For the text-containing cell, return its midpoint in [X, Y] coordinate format. 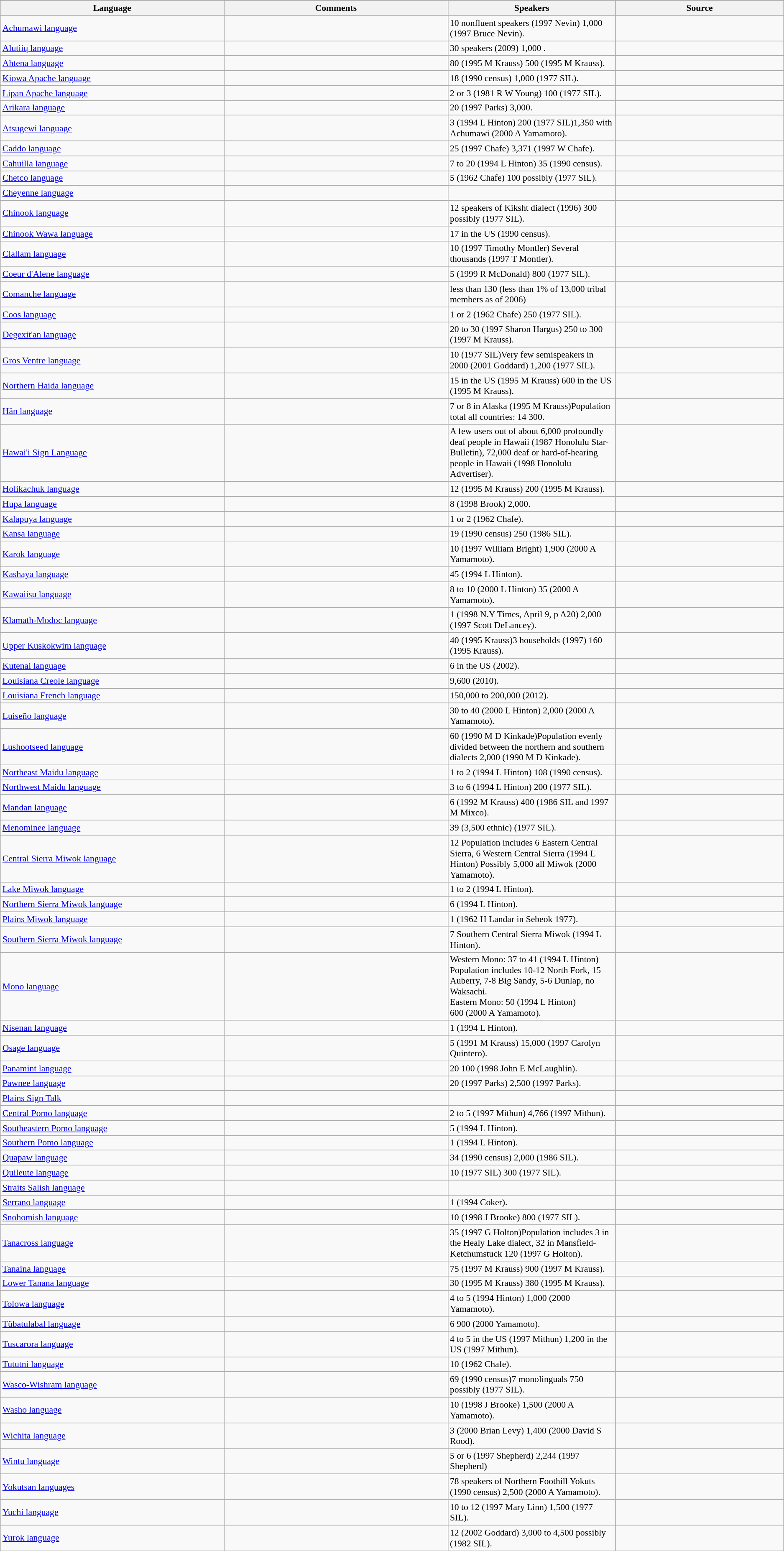
8 to 10 (2000 L Hinton) 35 (2000 A Yamamoto). [532, 595]
69 (1990 census)7 monolinguals 750 possibly (1977 SIL). [532, 1385]
6 (1992 M Krauss) 400 (1986 SIL and 1997 M Mixco). [532, 808]
Comments [336, 8]
4 to 5 (1994 Hinton) 1,000 (2000 Yamamoto). [532, 1304]
10 (1962 Chafe). [532, 1364]
Southern Pomo language [112, 1143]
9,600 (2010). [532, 681]
7 or 8 in Alaska (1995 M Krauss)Population total all countries: 14 300. [532, 411]
Serrano language [112, 1203]
10 (1977 SIL)Very few semispeakers in 2000 (2001 Goddard) 1,200 (1977 SIL). [532, 360]
Kutenai language [112, 666]
Mono language [112, 986]
Yurok language [112, 1538]
10 nonfluent speakers (1997 Nevin) 1,000 (1997 Bruce Nevin). [532, 28]
Upper Kuskokwim language [112, 646]
Clallam language [112, 253]
Coos language [112, 314]
Kiowa Apache language [112, 78]
Chinook language [112, 213]
10 (1998 J Brooke) 1,500 (2000 A Yamamoto). [532, 1410]
1 to 2 (1994 L Hinton) 108 (1990 census). [532, 772]
39 (3,500 ethnic) (1977 SIL). [532, 828]
6 in the US (2002). [532, 666]
Quapaw language [112, 1158]
Plains Sign Talk [112, 1099]
40 (1995 Krauss)3 households (1997) 160 (1995 Krauss). [532, 646]
18 (1990 census) 1,000 (1977 SIL). [532, 78]
Luiseño language [112, 716]
Southern Sierra Miwok language [112, 939]
Alutiiq language [112, 49]
Lushootseed language [112, 747]
Cahuilla language [112, 164]
7 Southern Central Sierra Miwok (1994 L Hinton). [532, 939]
Karok language [112, 554]
1 to 2 (1994 L Hinton). [532, 889]
Northeast Maidu language [112, 772]
Chinook Wawa language [112, 234]
Kashaya language [112, 575]
Holikachuk language [112, 489]
Central Pomo language [112, 1113]
10 (1997 Timothy Montler) Several thousands (1997 T Montler). [532, 253]
Straits Salish language [112, 1188]
Tanacross language [112, 1243]
Source [699, 8]
5 or 6 (1997 Shepherd) 2,244 (1997 Shepherd) [532, 1461]
Southeastern Pomo language [112, 1128]
25 (1997 Chafe) 3,371 (1997 W Chafe). [532, 148]
75 (1997 M Krauss) 900 (1997 M Krauss). [532, 1269]
Kansa language [112, 534]
Cheyenne language [112, 193]
Hupa language [112, 504]
Washo language [112, 1410]
35 (1997 G Holton)Population includes 3 in the Healy Lake dialect, 32 in Mansfield-Ketchumstuck 120 (1997 G Holton). [532, 1243]
1 (1962 H Landar in Sebeok 1977). [532, 920]
1 (1998 N.Y Times, April 9, p A20) 2,000 (1997 Scott DeLancey). [532, 620]
45 (1994 L Hinton). [532, 575]
12 Population includes 6 Eastern Central Sierra, 6 Western Central Sierra (1994 L Hinton) Possibly 5,000 all Miwok (2000 Yamamoto). [532, 859]
1 or 2 (1962 Chafe). [532, 519]
Tututni language [112, 1364]
12 speakers of Kiksht dialect (1996) 300 possibly (1977 SIL). [532, 213]
5 (1999 R McDonald) 800 (1977 SIL). [532, 274]
5 (1994 L Hinton). [532, 1128]
17 in the US (1990 census). [532, 234]
19 (1990 census) 250 (1986 SIL). [532, 534]
Yokutsan languages [112, 1487]
Speakers [532, 8]
6 900 (2000 Yamamoto). [532, 1324]
8 (1998 Brook) 2,000. [532, 504]
Menominee language [112, 828]
34 (1990 census) 2,000 (1986 SIL). [532, 1158]
Yuchi language [112, 1512]
Wintu language [112, 1461]
7 to 20 (1994 L Hinton) 35 (1990 census). [532, 164]
Hawai'i Sign Language [112, 453]
10 (1977 SIL) 300 (1977 SIL). [532, 1173]
Plains Miwok language [112, 920]
Comanche language [112, 294]
Osage language [112, 1048]
5 (1962 Chafe) 100 possibly (1977 SIL). [532, 178]
Language [112, 8]
2 or 3 (1981 R W Young) 100 (1977 SIL). [532, 93]
1 or 2 (1962 Chafe) 250 (1977 SIL). [532, 314]
20 to 30 (1997 Sharon Hargus) 250 to 300 (1997 M Krauss). [532, 335]
Tanaina language [112, 1269]
30 (1995 M Krauss) 380 (1995 M Krauss). [532, 1283]
Caddo language [112, 148]
5 (1991 M Krauss) 15,000 (1997 Carolyn Quintero). [532, 1048]
Panamint language [112, 1068]
Coeur d'Alene language [112, 274]
Kawaiisu language [112, 595]
80 (1995 M Krauss) 500 (1995 M Krauss). [532, 64]
Gros Ventre language [112, 360]
Ahtena language [112, 64]
less than 130 (less than 1% of 13,000 tribal members as of 2006) [532, 294]
12 (2002 Goddard) 3,000 to 4,500 possibly (1982 SIL). [532, 1538]
20 100 (1998 John E McLaughlin). [532, 1068]
30 speakers (2009) 1,000 . [532, 49]
Central Sierra Miwok language [112, 859]
Louisiana French language [112, 696]
Lipan Apache language [112, 93]
4 to 5 in the US (1997 Mithun) 1,200 in the US (1997 Mithun). [532, 1344]
78 speakers of Northern Foothill Yokuts (1990 census) 2,500 (2000 A Yamamoto). [532, 1487]
Achumawi language [112, 28]
Wichita language [112, 1436]
12 (1995 M Krauss) 200 (1995 M Krauss). [532, 489]
Lower Tanana language [112, 1283]
Pawnee language [112, 1083]
Tuscarora language [112, 1344]
15 in the US (1995 M Krauss) 600 in the US (1995 M Krauss). [532, 386]
Degexit'an language [112, 335]
1 (1994 Coker). [532, 1203]
10 to 12 (1997 Mary Linn) 1,500 (1977 SIL). [532, 1512]
Tolowa language [112, 1304]
3 to 6 (1994 L Hinton) 200 (1977 SIL). [532, 787]
150,000 to 200,000 (2012). [532, 696]
Lake Miwok language [112, 889]
60 (1990 M D Kinkade)Population evenly divided between the northern and southern dialects 2,000 (1990 M D Kinkade). [532, 747]
Nisenan language [112, 1028]
Klamath-Modoc language [112, 620]
20 (1997 Parks) 2,500 (1997 Parks). [532, 1083]
Northern Haida language [112, 386]
Hän language [112, 411]
10 (1998 J Brooke) 800 (1977 SIL). [532, 1218]
Northwest Maidu language [112, 787]
3 (2000 Brian Levy) 1,400 (2000 David S Rood). [532, 1436]
30 to 40 (2000 L Hinton) 2,000 (2000 A Yamamoto). [532, 716]
Louisiana Creole language [112, 681]
Mandan language [112, 808]
Snohomish language [112, 1218]
Northern Sierra Miwok language [112, 905]
Wasco-Wishram language [112, 1385]
Chetco language [112, 178]
2 to 5 (1997 Mithun) 4,766 (1997 Mithun). [532, 1113]
10 (1997 William Bright) 1,900 (2000 A Yamamoto). [532, 554]
Kalapuya language [112, 519]
20 (1997 Parks) 3,000. [532, 108]
Tübatulabal language [112, 1324]
Quileute language [112, 1173]
6 (1994 L Hinton). [532, 905]
3 (1994 L Hinton) 200 (1977 SIL)1,350 with Achumawi (2000 A Yamamoto). [532, 128]
Atsugewi language [112, 128]
Arikara language [112, 108]
